Locate the cell with the specified text and output its (x, y) center coordinate. 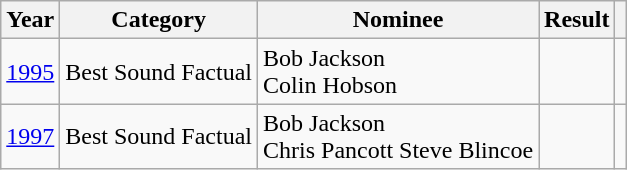
Year (30, 20)
Bob JacksonChris Pancott Steve Blincoe (398, 136)
Bob JacksonColin Hobson (398, 72)
Category (159, 20)
1997 (30, 136)
1995 (30, 72)
Nominee (398, 20)
Result (577, 20)
